Pinpoint the cell where the given text exists, returning its (x, y) midpoint coordinate. 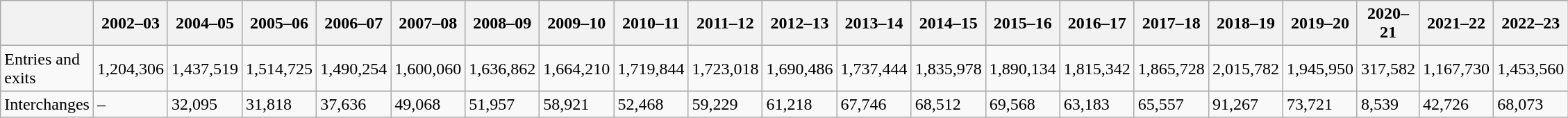
1,815,342 (1097, 68)
61,218 (800, 104)
1,719,844 (651, 68)
8,539 (1387, 104)
37,636 (354, 104)
1,514,725 (279, 68)
1,890,134 (1022, 68)
2004–05 (204, 24)
1,490,254 (354, 68)
59,229 (725, 104)
2006–07 (354, 24)
2011–12 (725, 24)
49,068 (428, 104)
67,746 (874, 104)
2015–16 (1022, 24)
63,183 (1097, 104)
1,723,018 (725, 68)
69,568 (1022, 104)
2017–18 (1171, 24)
Entries and exits (47, 68)
1,453,560 (1531, 68)
1,167,730 (1457, 68)
2009–10 (576, 24)
1,945,950 (1319, 68)
2018–19 (1246, 24)
2,015,782 (1246, 68)
1,835,978 (949, 68)
1,737,444 (874, 68)
2008–09 (503, 24)
2022–23 (1531, 24)
32,095 (204, 104)
2005–06 (279, 24)
2007–08 (428, 24)
1,636,862 (503, 68)
31,818 (279, 104)
1,600,060 (428, 68)
317,582 (1387, 68)
Interchanges (47, 104)
1,865,728 (1171, 68)
68,512 (949, 104)
42,726 (1457, 104)
68,073 (1531, 104)
1,204,306 (131, 68)
1,437,519 (204, 68)
58,921 (576, 104)
91,267 (1246, 104)
2021–22 (1457, 24)
1,690,486 (800, 68)
52,468 (651, 104)
65,557 (1171, 104)
– (131, 104)
2019–20 (1319, 24)
2013–14 (874, 24)
73,721 (1319, 104)
2016–17 (1097, 24)
2012–13 (800, 24)
1,664,210 (576, 68)
2010–11 (651, 24)
2014–15 (949, 24)
2020–21 (1387, 24)
2002–03 (131, 24)
51,957 (503, 104)
